For the text-containing cell, return its midpoint in [x, y] coordinate format. 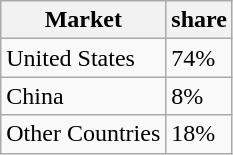
United States [84, 58]
8% [200, 96]
74% [200, 58]
share [200, 20]
18% [200, 134]
Other Countries [84, 134]
China [84, 96]
Market [84, 20]
